Return the [x, y] coordinate for the center point of the cell that contains the specified text.  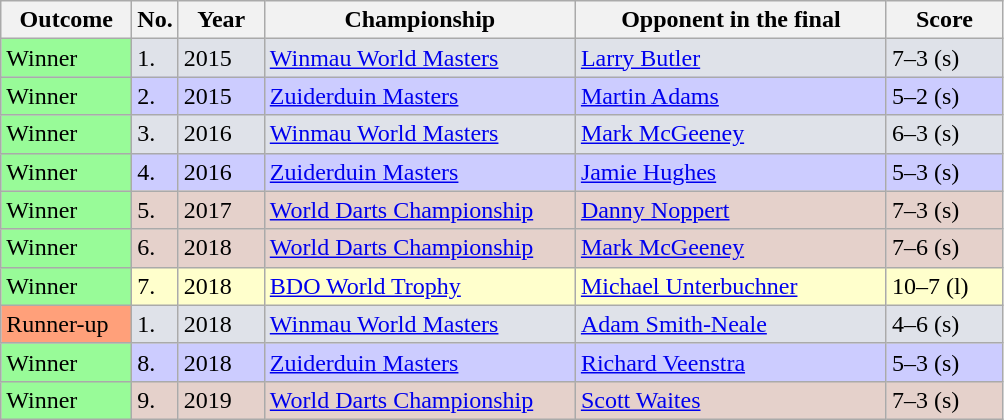
3. [155, 134]
BDO World Trophy [420, 286]
Michael Unterbuchner [730, 286]
Martin Adams [730, 96]
7–6 (s) [944, 248]
Scott Waites [730, 400]
Opponent in the final [730, 20]
6. [155, 248]
Danny Noppert [730, 210]
2019 [221, 400]
9. [155, 400]
5. [155, 210]
No. [155, 20]
Outcome [66, 20]
2. [155, 96]
8. [155, 362]
Adam Smith-Neale [730, 324]
6–3 (s) [944, 134]
2017 [221, 210]
Richard Veenstra [730, 362]
Jamie Hughes [730, 172]
4–6 (s) [944, 324]
4. [155, 172]
Runner-up [66, 324]
7. [155, 286]
Larry Butler [730, 58]
Score [944, 20]
Championship [420, 20]
Year [221, 20]
10–7 (l) [944, 286]
5–2 (s) [944, 96]
